For the text-containing cell, return its midpoint in (x, y) coordinate format. 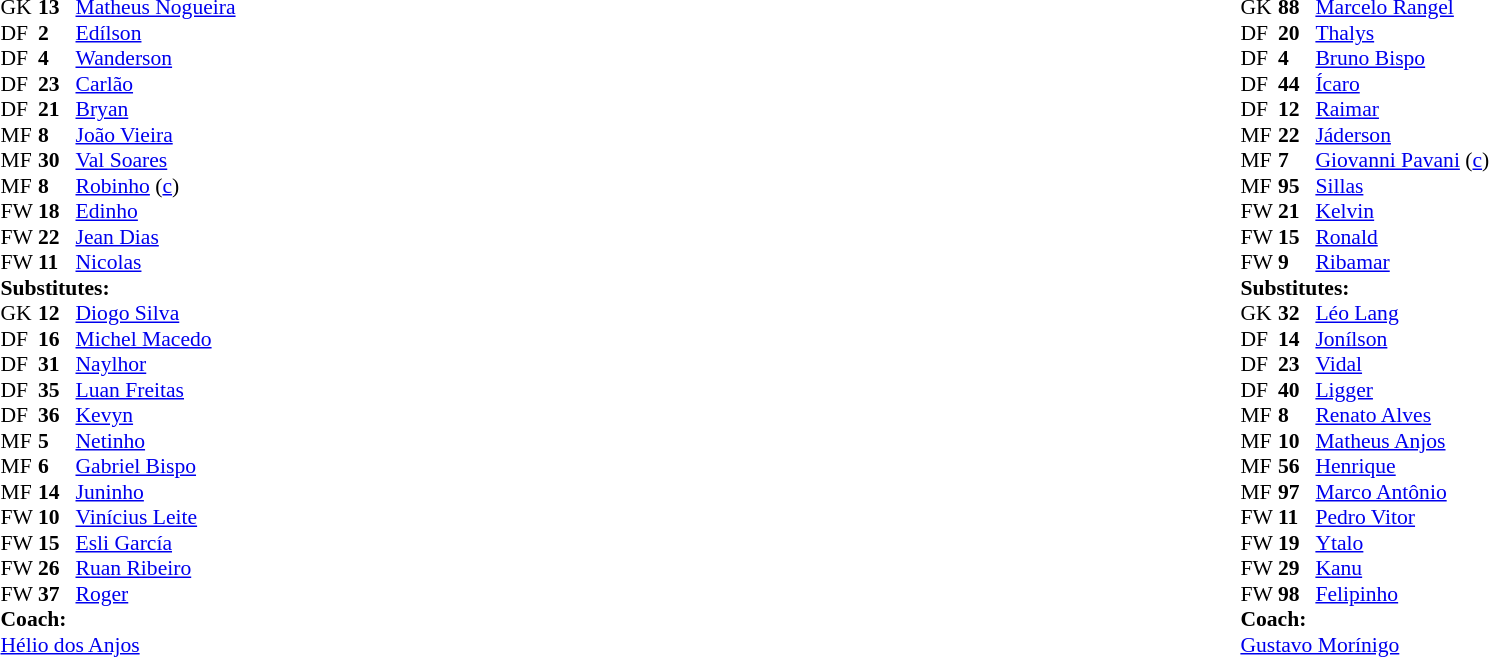
Carlão (156, 84)
Ícaro (1402, 84)
Naylhor (156, 365)
26 (57, 569)
56 (1297, 467)
98 (1297, 594)
Jonílson (1402, 339)
Roger (156, 594)
95 (1297, 186)
Giovanni Pavani (c) (1402, 161)
João Vieira (156, 135)
6 (57, 467)
Ytalo (1402, 543)
Renato Alves (1402, 415)
7 (1297, 161)
Matheus Anjos (1402, 441)
30 (57, 161)
Kanu (1402, 569)
Léo Lang (1402, 313)
16 (57, 339)
40 (1297, 390)
5 (57, 441)
Vidal (1402, 365)
20 (1297, 33)
2 (57, 33)
Thalys (1402, 33)
Robinho (c) (156, 186)
36 (57, 415)
Kelvin (1402, 211)
Marco Antônio (1402, 492)
Netinho (156, 441)
Raimar (1402, 109)
Ribamar (1402, 263)
Wanderson (156, 59)
Vinícius Leite (156, 517)
Michel Macedo (156, 339)
Edinho (156, 211)
Kevyn (156, 415)
29 (1297, 569)
37 (57, 594)
9 (1297, 263)
18 (57, 211)
97 (1297, 492)
Henrique (1402, 467)
Ligger (1402, 390)
Edílson (156, 33)
Ruan Ribeiro (156, 569)
Esli García (156, 543)
Ronald (1402, 237)
Luan Freitas (156, 390)
Gabriel Bispo (156, 467)
Pedro Vitor (1402, 517)
Felipinho (1402, 594)
32 (1297, 313)
Sillas (1402, 186)
Jáderson (1402, 135)
Bryan (156, 109)
19 (1297, 543)
Bruno Bispo (1402, 59)
Val Soares (156, 161)
35 (57, 390)
31 (57, 365)
44 (1297, 84)
Juninho (156, 492)
Diogo Silva (156, 313)
Nicolas (156, 263)
Jean Dias (156, 237)
